Return the (X, Y) coordinate for the center point of the cell that contains the specified text.  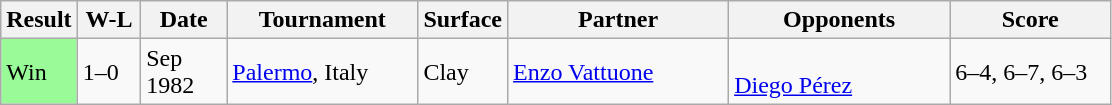
1–0 (109, 72)
W-L (109, 20)
Tournament (322, 20)
6–4, 6–7, 6–3 (1030, 72)
Result (39, 20)
Win (39, 72)
Opponents (840, 20)
Clay (463, 72)
Enzo Vattuone (618, 72)
Diego Pérez (840, 72)
Score (1030, 20)
Partner (618, 20)
Sep 1982 (184, 72)
Surface (463, 20)
Palermo, Italy (322, 72)
Date (184, 20)
